Extract the (X, Y) coordinate from the center of the cell holding the provided text.  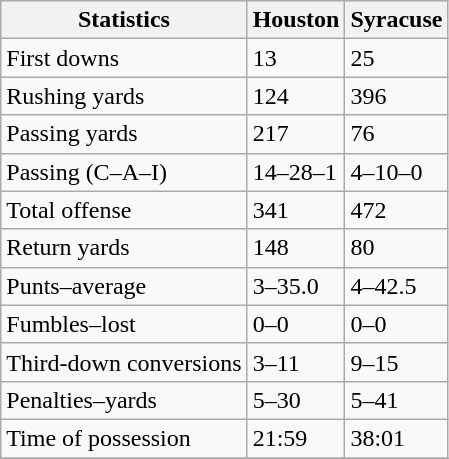
Rushing yards (124, 96)
472 (396, 210)
25 (396, 58)
Fumbles–lost (124, 324)
396 (396, 96)
9–15 (396, 362)
5–30 (296, 400)
Houston (296, 20)
341 (296, 210)
76 (396, 134)
Third-down conversions (124, 362)
13 (296, 58)
Passing (C–A–I) (124, 172)
38:01 (396, 438)
124 (296, 96)
Punts–average (124, 286)
Passing yards (124, 134)
80 (396, 248)
Statistics (124, 20)
Total offense (124, 210)
Time of possession (124, 438)
4–42.5 (396, 286)
Syracuse (396, 20)
First downs (124, 58)
21:59 (296, 438)
3–11 (296, 362)
Penalties–yards (124, 400)
3–35.0 (296, 286)
Return yards (124, 248)
14–28–1 (296, 172)
4–10–0 (396, 172)
217 (296, 134)
148 (296, 248)
5–41 (396, 400)
